Find where the given text appears and provide that cell's center as (X, Y) coordinate. 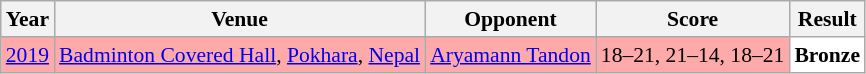
Venue (240, 19)
Result (827, 19)
Badminton Covered Hall, Pokhara, Nepal (240, 55)
18–21, 21–14, 18–21 (693, 55)
Score (693, 19)
Year (28, 19)
Aryamann Tandon (510, 55)
Opponent (510, 19)
Bronze (827, 55)
2019 (28, 55)
